Find where the given text appears and provide that cell's center as (X, Y) coordinate. 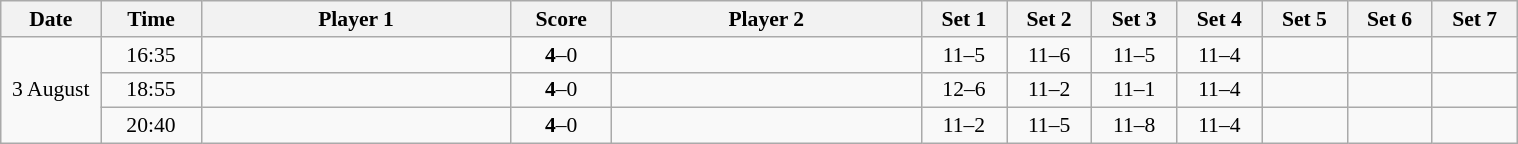
Set 4 (1220, 19)
20:40 (151, 126)
Set 7 (1474, 19)
Set 5 (1304, 19)
Set 3 (1134, 19)
16:35 (151, 55)
11–6 (1048, 55)
Set 1 (964, 19)
Date (51, 19)
12–6 (964, 90)
Player 1 (356, 19)
11–1 (1134, 90)
Score (561, 19)
Player 2 (766, 19)
Time (151, 19)
18:55 (151, 90)
Set 2 (1048, 19)
3 August (51, 90)
11–8 (1134, 126)
Set 6 (1390, 19)
